Detect which cell encompasses the target text, then output its (X, Y) center coordinate. 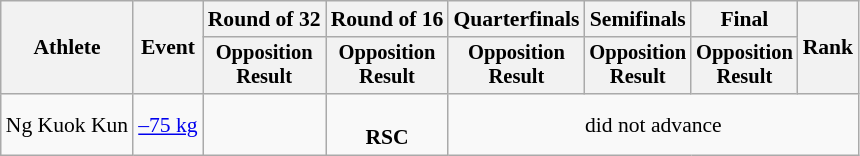
RSC (388, 124)
Semifinals (638, 19)
Quarterfinals (516, 19)
Rank (828, 48)
Athlete (67, 48)
–75 kg (168, 124)
Final (744, 19)
Round of 32 (264, 19)
Round of 16 (388, 19)
did not advance (653, 124)
Event (168, 48)
Ng Kuok Kun (67, 124)
